For the text-containing cell, return its midpoint in [x, y] coordinate format. 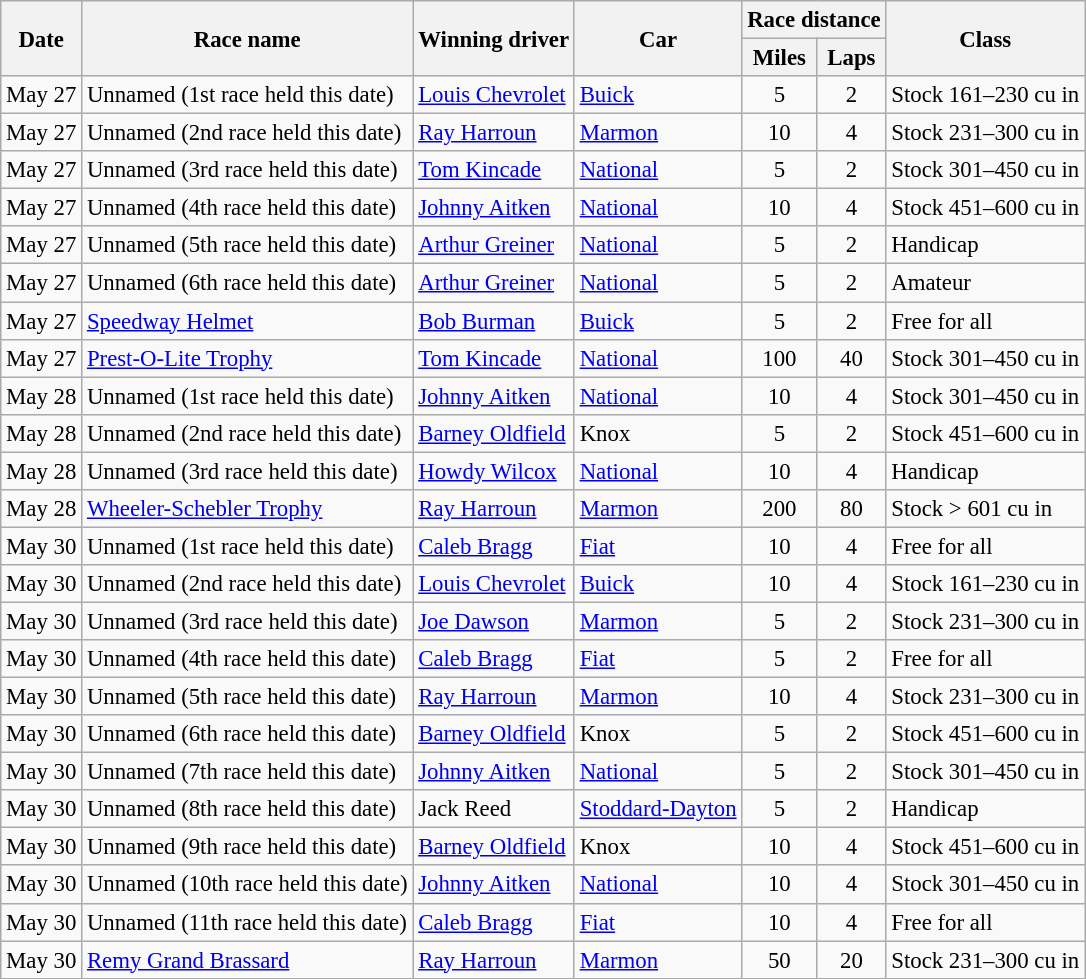
Bob Burman [494, 321]
Miles [780, 58]
Prest-O-Lite Trophy [248, 358]
80 [852, 509]
Race distance [814, 20]
Winning driver [494, 38]
Stock > 601 cu in [986, 509]
Wheeler-Schebler Trophy [248, 509]
Laps [852, 58]
Race name [248, 38]
Class [986, 38]
Howdy Wilcox [494, 471]
Car [658, 38]
Unnamed (8th race held this date) [248, 809]
Date [42, 38]
Unnamed (7th race held this date) [248, 772]
Joe Dawson [494, 621]
Unnamed (11th race held this date) [248, 922]
Unnamed (10th race held this date) [248, 885]
40 [852, 358]
Unnamed (9th race held this date) [248, 847]
20 [852, 960]
Remy Grand Brassard [248, 960]
Jack Reed [494, 809]
200 [780, 509]
100 [780, 358]
50 [780, 960]
Stoddard-Dayton [658, 809]
Amateur [986, 283]
Speedway Helmet [248, 321]
